From the cell containing the given text, extract its center point as [x, y] coordinate. 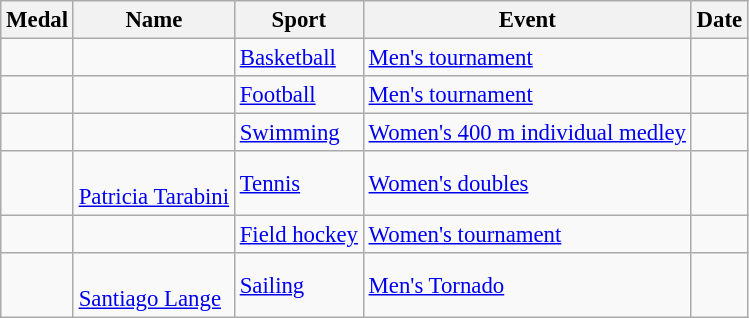
Swimming [298, 133]
Medal [38, 20]
Event [527, 20]
Tennis [298, 184]
Field hockey [298, 235]
Sport [298, 20]
Date [719, 20]
Patricia Tarabini [154, 184]
Football [298, 95]
Women's doubles [527, 184]
Women's 400 m individual medley [527, 133]
Name [154, 20]
Women's tournament [527, 235]
Basketball [298, 58]
